Return [x, y] of the center of cell containing provided text 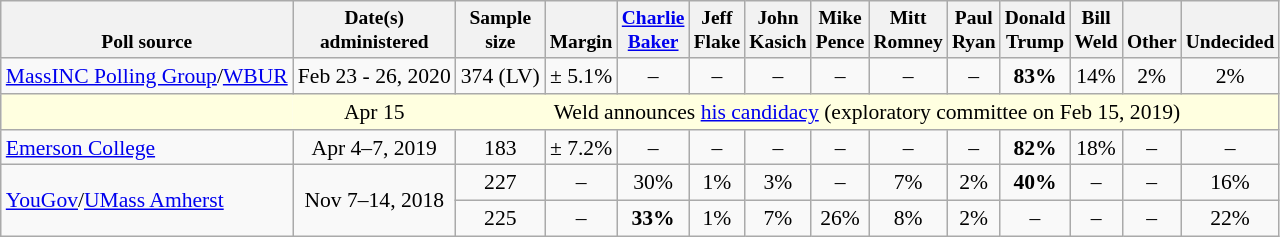
3% [778, 183]
Undecided [1230, 30]
227 [500, 183]
JeffFlake [717, 30]
Margin [581, 30]
MikePence [840, 30]
8% [908, 219]
374 (LV) [500, 76]
MittRomney [908, 30]
Date(s)administered [374, 30]
26% [840, 219]
Weld announces his candidacy (exploratory committee on Feb 15, 2019) [868, 112]
Nov 7–14, 2018 [374, 200]
183 [500, 148]
Apr 15 [374, 112]
DonaldTrump [1035, 30]
33% [653, 219]
± 7.2% [581, 148]
18% [1096, 148]
16% [1230, 183]
Emerson College [147, 148]
83% [1035, 76]
MassINC Polling Group/WBUR [147, 76]
Apr 4–7, 2019 [374, 148]
30% [653, 183]
Feb 23 - 26, 2020 [374, 76]
Samplesize [500, 30]
Poll source [147, 30]
JohnKasich [778, 30]
BillWeld [1096, 30]
225 [500, 219]
PaulRyan [974, 30]
± 5.1% [581, 76]
22% [1230, 219]
40% [1035, 183]
CharlieBaker [653, 30]
82% [1035, 148]
YouGov/UMass Amherst [147, 200]
14% [1096, 76]
Other [1152, 30]
